Provide the [X, Y] coordinate of the cell's center where the given text is located.  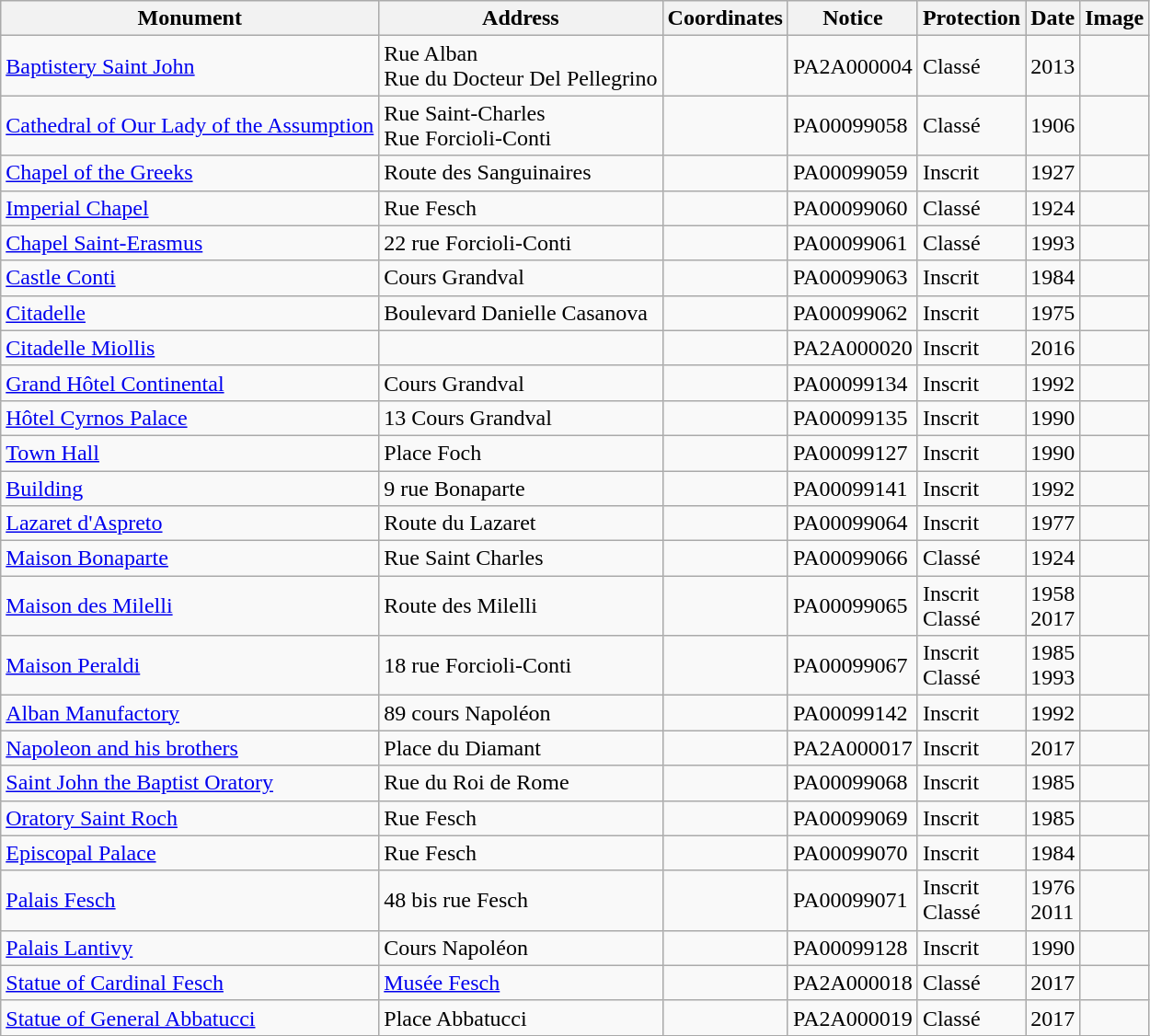
Palais Lantivy [190, 948]
Boulevard Danielle Casanova [521, 313]
PA00099065 [852, 605]
PA00099070 [852, 853]
PA00099059 [852, 173]
Oratory Saint Roch [190, 818]
PA00099128 [852, 948]
Place du Diamant [521, 748]
Grand Hôtel Continental [190, 383]
Chapel of the Greeks [190, 173]
1975 [1052, 313]
PA2A000018 [852, 983]
Building [190, 489]
PA00099127 [852, 453]
Musée Fesch [521, 983]
Palais Fesch [190, 900]
Maison Bonaparte [190, 558]
Maison des Milelli [190, 605]
Episcopal Palace [190, 853]
Cathedral of Our Lady of the Assumption [190, 125]
1927 [1052, 173]
Lazaret d'Aspreto [190, 524]
PA2A000017 [852, 748]
PA00099142 [852, 713]
19851993 [1052, 666]
Date [1052, 18]
2013 [1052, 66]
1906 [1052, 125]
Coordinates [725, 18]
PA00099063 [852, 278]
Napoleon and his brothers [190, 748]
Statue of General Abbatucci [190, 1018]
PA00099064 [852, 524]
19582017 [1052, 605]
PA00099134 [852, 383]
Rue du Roi de Rome [521, 783]
Imperial Chapel [190, 208]
PA2A000019 [852, 1018]
Saint John the Baptist Oratory [190, 783]
Address [521, 18]
PA2A000020 [852, 348]
Chapel Saint-Erasmus [190, 243]
Place Foch [521, 453]
48 bis rue Fesch [521, 900]
PA00099068 [852, 783]
Citadelle Miollis [190, 348]
22 rue Forcioli-Conti [521, 243]
PA00099135 [852, 418]
Cours Napoléon [521, 948]
Maison Peraldi [190, 666]
Rue Saint Charles [521, 558]
18 rue Forcioli-Conti [521, 666]
2016 [1052, 348]
PA00099066 [852, 558]
Monument [190, 18]
Route des Sanguinaires [521, 173]
PA00099069 [852, 818]
Protection [972, 18]
PA00099062 [852, 313]
Baptistery Saint John [190, 66]
89 cours Napoléon [521, 713]
PA00099067 [852, 666]
Hôtel Cyrnos Palace [190, 418]
PA00099060 [852, 208]
Place Abbatucci [521, 1018]
1993 [1052, 243]
9 rue Bonaparte [521, 489]
13 Cours Grandval [521, 418]
Rue AlbanRue du Docteur Del Pellegrino [521, 66]
Notice [852, 18]
Route des Milelli [521, 605]
Citadelle [190, 313]
PA00099141 [852, 489]
19762011 [1052, 900]
Rue Saint-CharlesRue Forcioli-Conti [521, 125]
1977 [1052, 524]
Town Hall [190, 453]
Route du Lazaret [521, 524]
Castle Conti [190, 278]
Image [1115, 18]
PA00099058 [852, 125]
Alban Manufactory [190, 713]
PA00099071 [852, 900]
PA00099061 [852, 243]
Statue of Cardinal Fesch [190, 983]
PA2A000004 [852, 66]
